Locate the cell with the specified text and output its [x, y] center coordinate. 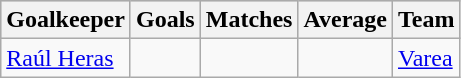
Matches [249, 20]
Team [426, 20]
Goalkeeper [66, 20]
Varea [426, 58]
Goals [165, 20]
Raúl Heras [66, 58]
Average [346, 20]
